Scan for the cell matching the given text and deliver its [X, Y] coordinate at center. 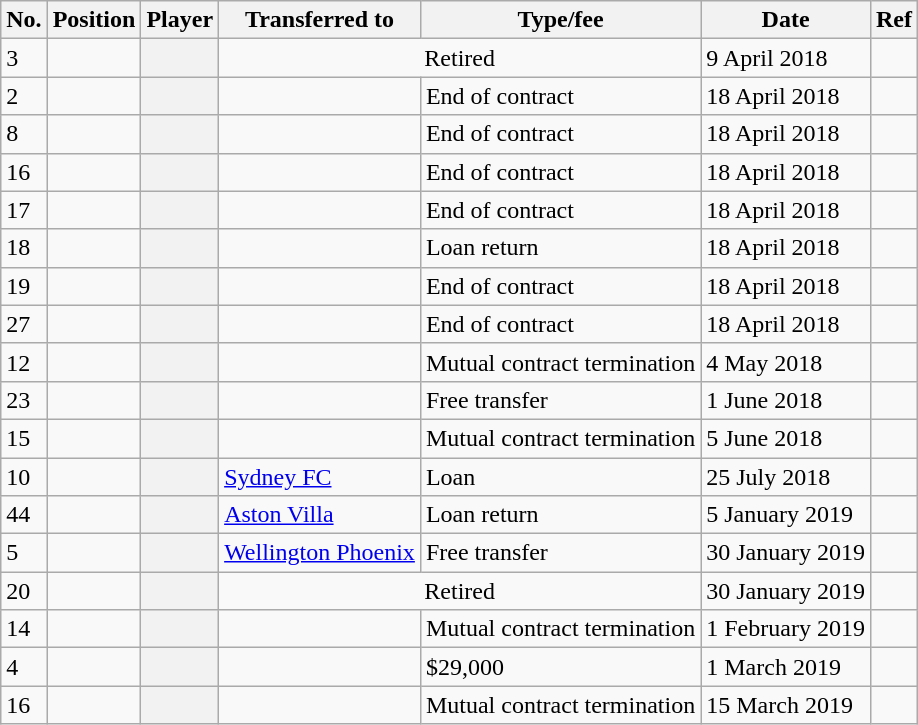
Position [94, 20]
20 [24, 591]
12 [24, 362]
5 [24, 553]
5 June 2018 [786, 438]
9 April 2018 [786, 58]
15 [24, 438]
14 [24, 629]
4 [24, 667]
Loan [560, 477]
5 January 2019 [786, 515]
18 [24, 248]
1 June 2018 [786, 400]
19 [24, 286]
23 [24, 400]
8 [24, 134]
2 [24, 96]
17 [24, 210]
$29,000 [560, 667]
No. [24, 20]
Aston Villa [320, 515]
25 July 2018 [786, 477]
Type/fee [560, 20]
Transferred to [320, 20]
Player [180, 20]
10 [24, 477]
Ref [894, 20]
15 March 2019 [786, 705]
3 [24, 58]
27 [24, 324]
Wellington Phoenix [320, 553]
Date [786, 20]
4 May 2018 [786, 362]
Sydney FC [320, 477]
44 [24, 515]
1 March 2019 [786, 667]
1 February 2019 [786, 629]
